Determine the [X, Y] coordinate at the center of the cell enclosing the given text.  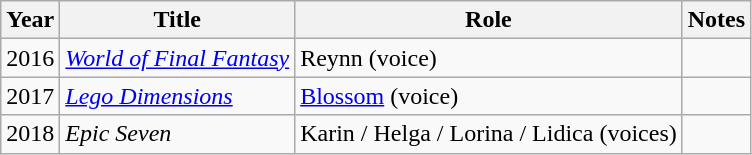
2018 [30, 134]
Karin / Helga / Lorina / Lidica (voices) [489, 134]
2016 [30, 58]
Year [30, 20]
Title [178, 20]
Epic Seven [178, 134]
Notes [716, 20]
Lego Dimensions [178, 96]
Role [489, 20]
2017 [30, 96]
World of Final Fantasy [178, 58]
Blossom (voice) [489, 96]
Reynn (voice) [489, 58]
